Pinpoint the cell where the given text exists, returning its (x, y) midpoint coordinate. 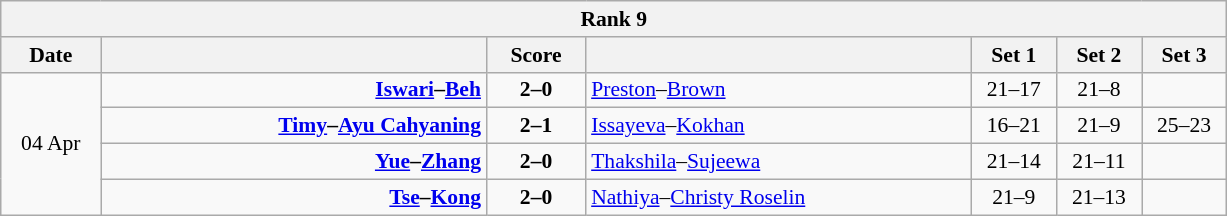
Set 3 (1184, 55)
21–8 (1098, 90)
21–14 (1014, 162)
25–23 (1184, 126)
Thakshila–Sujeewa (778, 162)
16–21 (1014, 126)
Date (51, 55)
21–13 (1098, 197)
21–17 (1014, 90)
04 Apr (51, 143)
Score (536, 55)
2–1 (536, 126)
Rank 9 (614, 19)
Yue–Zhang (294, 162)
Set 2 (1098, 55)
Issayeva–Kokhan (778, 126)
Preston–Brown (778, 90)
Set 1 (1014, 55)
21–11 (1098, 162)
Iswari–Beh (294, 90)
Timy–Ayu Cahyaning (294, 126)
Tse–Kong (294, 197)
Nathiya–Christy Roselin (778, 197)
